Scan for the cell matching the given text and deliver its [x, y] coordinate at center. 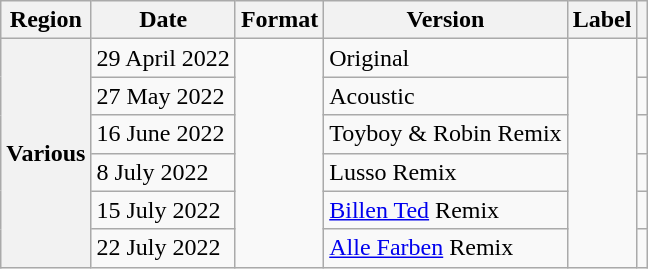
Toyboy & Robin Remix [446, 134]
29 April 2022 [163, 58]
Billen Ted Remix [446, 210]
27 May 2022 [163, 96]
Date [163, 20]
8 July 2022 [163, 172]
22 July 2022 [163, 248]
Lusso Remix [446, 172]
Various [46, 153]
Original [446, 58]
Alle Farben Remix [446, 248]
Region [46, 20]
Acoustic [446, 96]
16 June 2022 [163, 134]
15 July 2022 [163, 210]
Version [446, 20]
Format [279, 20]
Label [602, 20]
